Locate the cell with the specified text and output its [x, y] center coordinate. 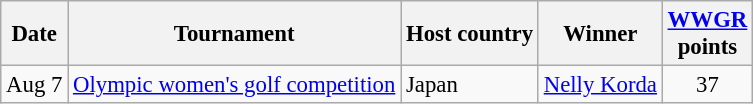
Nelly Korda [600, 85]
Aug 7 [34, 85]
WWGRpoints [707, 34]
37 [707, 85]
Date [34, 34]
Olympic women's golf competition [234, 85]
Tournament [234, 34]
Host country [470, 34]
Japan [470, 85]
Winner [600, 34]
